Capture the cell that displays the provided text and extract its (x, y) central coordinate. 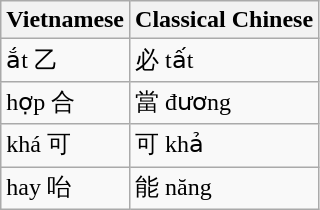
能 năng (224, 188)
必 tất (224, 60)
Vietnamese (66, 20)
hay 咍 (66, 188)
khá 可 (66, 146)
可 khả (224, 146)
Classical Chinese (224, 20)
當 đương (224, 102)
ắt 乙 (66, 60)
hợp 合 (66, 102)
